For the text-containing cell, return its midpoint in [x, y] coordinate format. 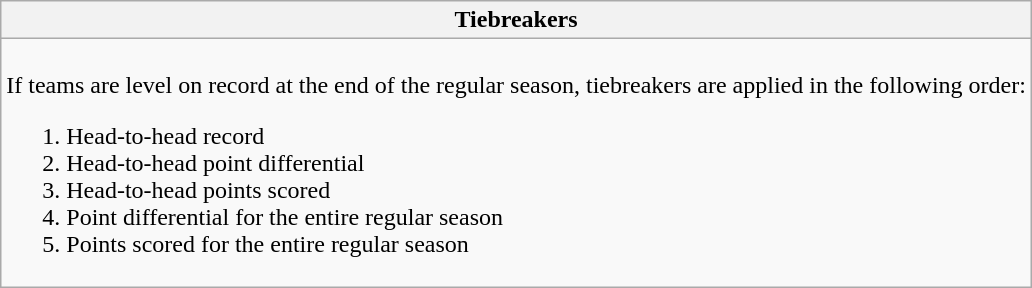
Tiebreakers [516, 20]
